Pinpoint the cell where the given text exists, returning its (X, Y) midpoint coordinate. 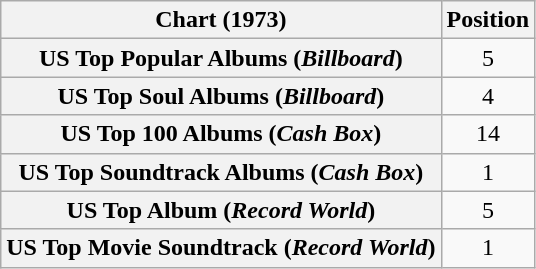
US Top 100 Albums (Cash Box) (221, 134)
US Top Movie Soundtrack (Record World) (221, 248)
US Top Album (Record World) (221, 210)
US Top Soundtrack Albums (Cash Box) (221, 172)
US Top Popular Albums (Billboard) (221, 58)
4 (488, 96)
Position (488, 20)
Chart (1973) (221, 20)
US Top Soul Albums (Billboard) (221, 96)
14 (488, 134)
